Detect which cell encompasses the target text, then output its [X, Y] center coordinate. 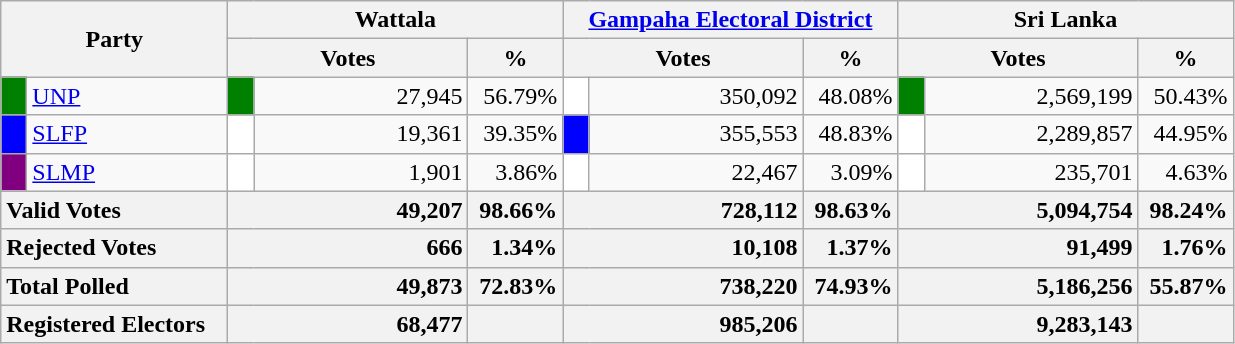
39.35% [516, 134]
55.87% [1186, 286]
1,901 [361, 172]
3.86% [516, 172]
22,467 [696, 172]
27,945 [361, 96]
2,569,199 [1031, 96]
74.93% [850, 286]
5,094,754 [1018, 210]
48.08% [850, 96]
9,283,143 [1018, 324]
Wattala [396, 20]
1.34% [516, 248]
Party [114, 39]
56.79% [516, 96]
738,220 [683, 286]
Rejected Votes [114, 248]
91,499 [1018, 248]
1.37% [850, 248]
50.43% [1186, 96]
3.09% [850, 172]
666 [348, 248]
10,108 [683, 248]
UNP [128, 96]
72.83% [516, 286]
SLFP [128, 134]
19,361 [361, 134]
49,873 [348, 286]
68,477 [348, 324]
235,701 [1031, 172]
Registered Electors [114, 324]
355,553 [696, 134]
4.63% [1186, 172]
SLMP [128, 172]
985,206 [683, 324]
49,207 [348, 210]
98.24% [1186, 210]
44.95% [1186, 134]
98.63% [850, 210]
98.66% [516, 210]
1.76% [1186, 248]
48.83% [850, 134]
350,092 [696, 96]
Total Polled [114, 286]
728,112 [683, 210]
2,289,857 [1031, 134]
5,186,256 [1018, 286]
Valid Votes [114, 210]
Gampaha Electoral District [730, 20]
Sri Lanka [1066, 20]
